Return the (X, Y) coordinate for the center point of the cell that contains the specified text.  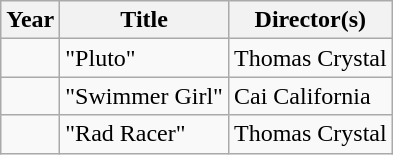
Title (144, 20)
"Pluto" (144, 58)
"Rad Racer" (144, 134)
Director(s) (310, 20)
Year (30, 20)
Cai California (310, 96)
"Swimmer Girl" (144, 96)
